Locate the cell with the specified text and output its [x, y] center coordinate. 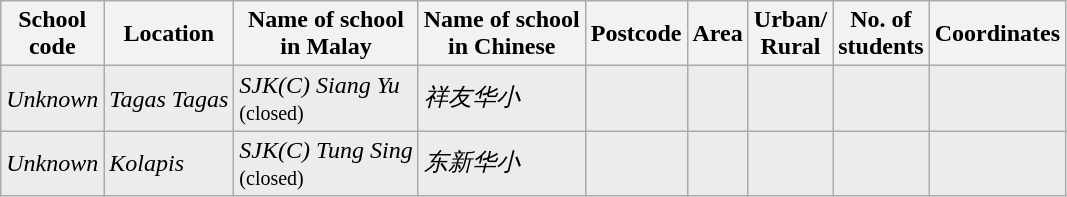
东新华小 [502, 164]
Area [718, 34]
Kolapis [169, 164]
Postcode [636, 34]
No. ofstudents [881, 34]
SJK(C) Tung Sing(closed) [326, 164]
Tagas Tagas [169, 98]
Name of schoolin Malay [326, 34]
Name of schoolin Chinese [502, 34]
Urban/Rural [790, 34]
Coordinates [997, 34]
Location [169, 34]
Schoolcode [52, 34]
SJK(C) Siang Yu(closed) [326, 98]
祥友华小 [502, 98]
